Capture the cell that displays the provided text and extract its (X, Y) central coordinate. 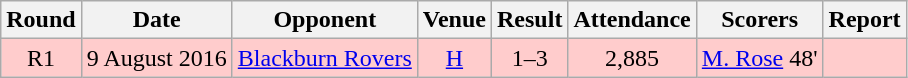
Attendance (632, 20)
H (454, 58)
Scorers (760, 20)
Date (156, 20)
Round (41, 20)
Blackburn Rovers (324, 58)
9 August 2016 (156, 58)
M. Rose 48' (760, 58)
Venue (454, 20)
1–3 (530, 58)
Report (864, 20)
R1 (41, 58)
Result (530, 20)
Opponent (324, 20)
2,885 (632, 58)
